Return the [x, y] coordinate for the center point of the cell that contains the specified text.  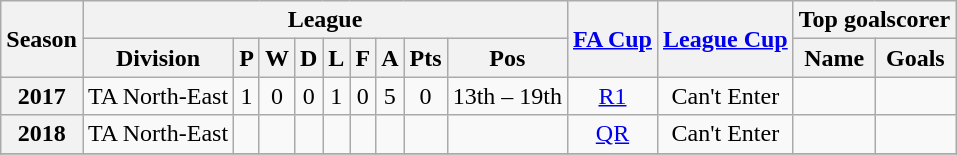
League [324, 20]
Season [42, 39]
Pts [426, 58]
QR [612, 134]
Pos [507, 58]
R1 [612, 96]
P [247, 58]
Name [834, 58]
Division [158, 58]
2018 [42, 134]
2017 [42, 96]
FA Cup [612, 39]
Top goalscorer [874, 20]
13th – 19th [507, 96]
A [390, 58]
D [308, 58]
L [336, 58]
League Cup [725, 39]
W [276, 58]
5 [390, 96]
Goals [915, 58]
F [363, 58]
